From the cell containing the given text, extract its center point as (X, Y) coordinate. 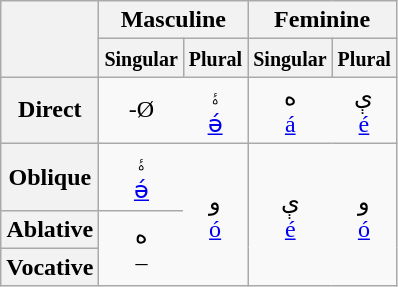
Vocative (50, 267)
Ablative (50, 229)
Direct (50, 110)
Feminine (322, 20)
-Ø (141, 110)
هá (290, 110)
Oblique (50, 176)
ه– (141, 248)
Masculine (174, 20)
